Find where the given text appears and provide that cell's center as [x, y] coordinate. 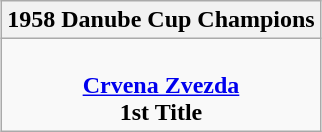
Crvena Zvezda 1st Title [161, 85]
1958 Danube Cup Champions [161, 20]
